Determine the [x, y] coordinate at the center of the cell enclosing the given text.  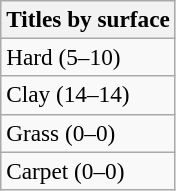
Grass (0–0) [88, 133]
Carpet (0–0) [88, 170]
Hard (5–10) [88, 57]
Clay (14–14) [88, 95]
Titles by surface [88, 19]
